Detect which cell encompasses the target text, then output its [x, y] center coordinate. 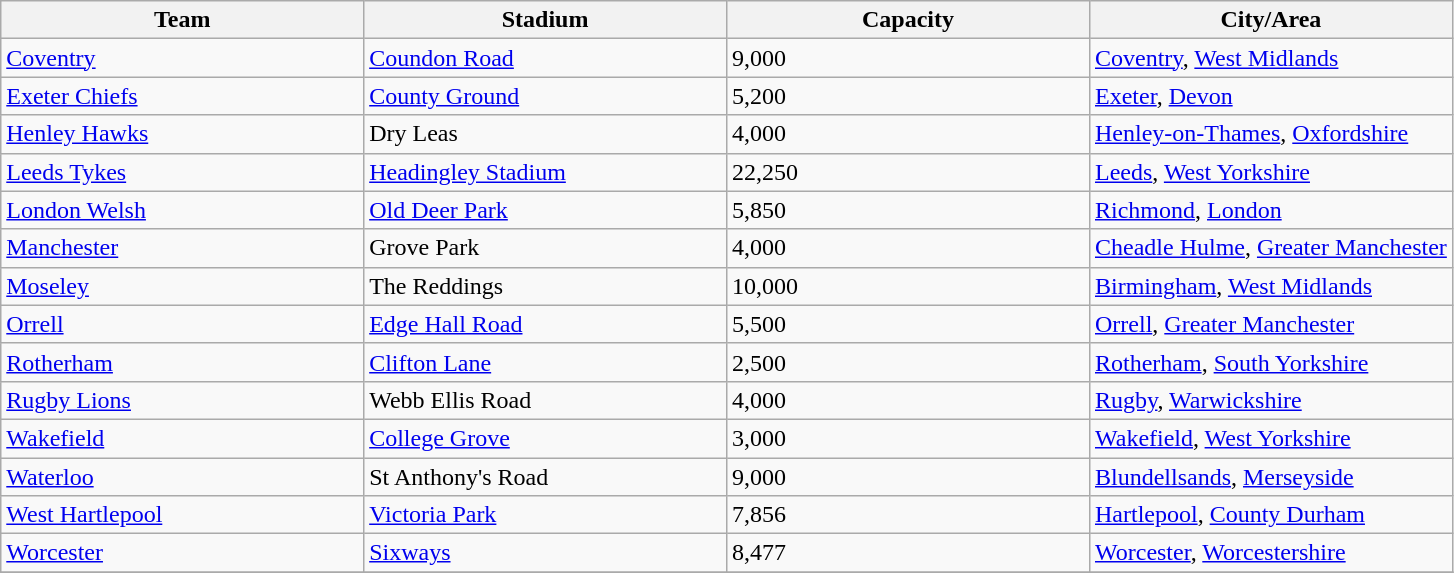
2,500 [908, 362]
Orrell [182, 324]
5,200 [908, 96]
St Anthony's Road [546, 477]
Exeter Chiefs [182, 96]
8,477 [908, 553]
Blundellsands, Merseyside [1270, 477]
Richmond, London [1270, 210]
10,000 [908, 286]
Leeds, West Yorkshire [1270, 172]
Grove Park [546, 248]
Coventry, West Midlands [1270, 58]
Headingley Stadium [546, 172]
5,500 [908, 324]
Birmingham, West Midlands [1270, 286]
Leeds Tykes [182, 172]
Orrell, Greater Manchester [1270, 324]
Cheadle Hulme, Greater Manchester [1270, 248]
Rotherham [182, 362]
Victoria Park [546, 515]
Coventry [182, 58]
Dry Leas [546, 134]
5,850 [908, 210]
Waterloo [182, 477]
Capacity [908, 20]
Moseley [182, 286]
Edge Hall Road [546, 324]
Wakefield, West Yorkshire [1270, 438]
Rugby, Warwickshire [1270, 400]
Hartlepool, County Durham [1270, 515]
Coundon Road [546, 58]
Henley Hawks [182, 134]
Stadium [546, 20]
Worcester [182, 553]
Rugby Lions [182, 400]
Old Deer Park [546, 210]
Team [182, 20]
College Grove [546, 438]
3,000 [908, 438]
Clifton Lane [546, 362]
Henley-on-Thames, Oxfordshire [1270, 134]
Rotherham, South Yorkshire [1270, 362]
West Hartlepool [182, 515]
Exeter, Devon [1270, 96]
22,250 [908, 172]
City/Area [1270, 20]
County Ground [546, 96]
Sixways [546, 553]
The Reddings [546, 286]
7,856 [908, 515]
Manchester [182, 248]
Wakefield [182, 438]
London Welsh [182, 210]
Webb Ellis Road [546, 400]
Worcester, Worcestershire [1270, 553]
